Provide the [X, Y] coordinate of the cell's center where the given text is located.  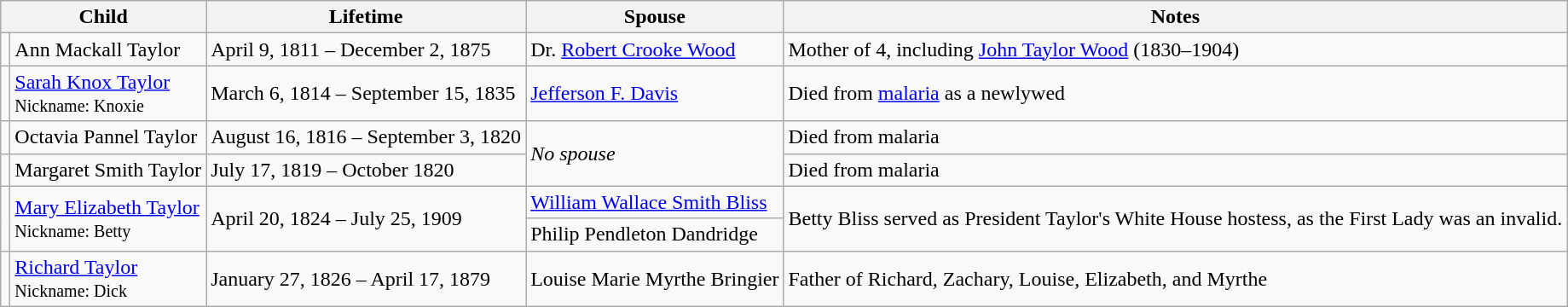
July 17, 1819 – October 1820 [367, 170]
No spouse [655, 153]
Octavia Pannel Taylor [108, 137]
Betty Bliss served as President Taylor's White House hostess, as the First Lady was an invalid. [1175, 218]
Lifetime [367, 17]
Jefferson F. Davis [655, 94]
April 9, 1811 – December 2, 1875 [367, 49]
Richard TaylorNickname: Dick [108, 278]
April 20, 1824 – July 25, 1909 [367, 218]
Louise Marie Myrthe Bringier [655, 278]
Margaret Smith Taylor [108, 170]
Ann Mackall Taylor [108, 49]
Father of Richard, Zachary, Louise, Elizabeth, and Myrthe [1175, 278]
Mary Elizabeth TaylorNickname: Betty [108, 218]
Philip Pendleton Dandridge [655, 235]
August 16, 1816 – September 3, 1820 [367, 137]
March 6, 1814 – September 15, 1835 [367, 94]
William Wallace Smith Bliss [655, 202]
Sarah Knox TaylorNickname: Knoxie [108, 94]
Notes [1175, 17]
Mother of 4, including John Taylor Wood (1830–1904) [1175, 49]
Spouse [655, 17]
Child [104, 17]
January 27, 1826 – April 17, 1879 [367, 278]
Dr. Robert Crooke Wood [655, 49]
Died from malaria as a newlywed [1175, 94]
